Search for the cell housing the specified text and yield its [X, Y] center coordinate. 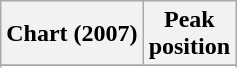
Chart (2007) [72, 34]
Peakposition [189, 34]
